Extract the (X, Y) coordinate from the center of the cell holding the provided text.  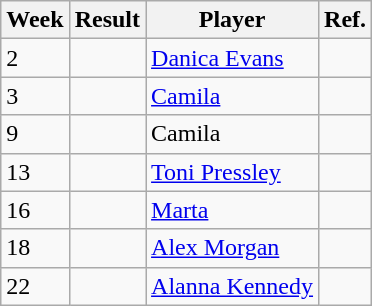
Result (107, 20)
9 (35, 134)
Player (232, 20)
Alex Morgan (232, 248)
16 (35, 210)
Danica Evans (232, 58)
Ref. (346, 20)
Marta (232, 210)
13 (35, 172)
22 (35, 286)
Alanna Kennedy (232, 286)
2 (35, 58)
18 (35, 248)
Week (35, 20)
3 (35, 96)
Toni Pressley (232, 172)
